Determine the (x, y) coordinate at the center of the cell enclosing the given text.  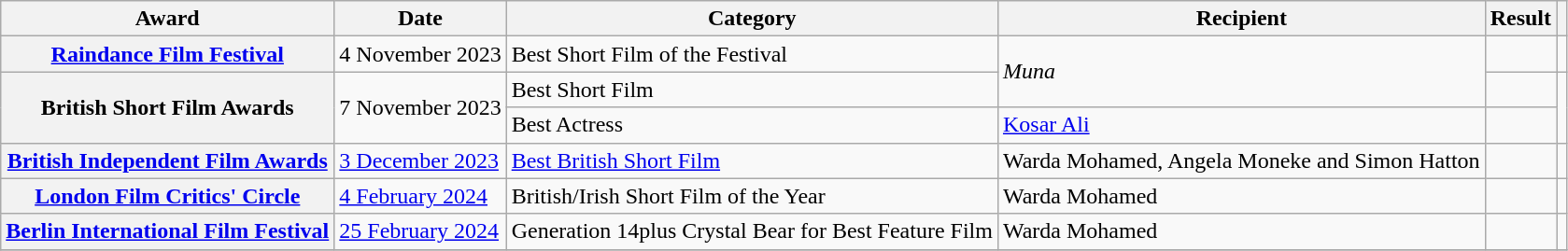
Date (420, 19)
3 December 2023 (420, 160)
4 February 2024 (420, 196)
Best Short Film (752, 90)
Best Actress (752, 125)
British/Irish Short Film of the Year (752, 196)
Result (1520, 19)
7 November 2023 (420, 107)
Best Short Film of the Festival (752, 54)
4 November 2023 (420, 54)
British Short Film Awards (168, 107)
Recipient (1241, 19)
Category (752, 19)
British Independent Film Awards (168, 160)
Award (168, 19)
Muna (1241, 72)
25 February 2024 (420, 231)
Generation 14plus Crystal Bear for Best Feature Film (752, 231)
Raindance Film Festival (168, 54)
Kosar Ali (1241, 125)
Warda Mohamed, Angela Moneke and Simon Hatton (1241, 160)
London Film Critics' Circle (168, 196)
Best British Short Film (752, 160)
Berlin International Film Festival (168, 231)
